From the cell containing the given text, extract its center point as [X, Y] coordinate. 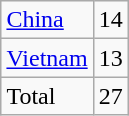
Total [47, 96]
13 [110, 58]
China [47, 20]
Vietnam [47, 58]
27 [110, 96]
14 [110, 20]
